Return the (x, y) coordinate for the center point of the cell that contains the specified text.  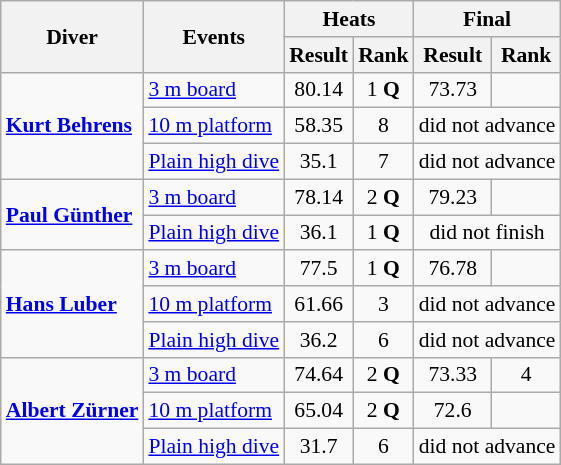
77.5 (318, 269)
Albert Zürner (72, 410)
80.14 (318, 90)
31.7 (318, 447)
Kurt Behrens (72, 126)
79.23 (453, 197)
72.6 (453, 411)
73.33 (453, 375)
Events (214, 36)
Heats (348, 19)
Final (488, 19)
3 (384, 304)
76.78 (453, 269)
7 (384, 162)
65.04 (318, 411)
8 (384, 126)
58.35 (318, 126)
61.66 (318, 304)
Paul Günther (72, 214)
did not finish (488, 233)
35.1 (318, 162)
4 (526, 375)
Hans Luber (72, 304)
78.14 (318, 197)
36.1 (318, 233)
74.64 (318, 375)
36.2 (318, 340)
Diver (72, 36)
73.73 (453, 90)
